Locate the cell with the specified text and output its [X, Y] center coordinate. 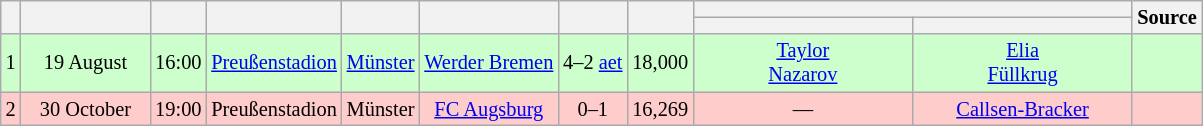
1 [11, 63]
Werder Bremen [488, 63]
4–2 aet [592, 63]
16,269 [660, 109]
0–1 [592, 109]
30 October [86, 109]
16:00 [178, 63]
— [803, 109]
FC Augsburg [488, 109]
Taylor Nazarov [803, 63]
Callsen-Bracker [1023, 109]
2 [11, 109]
Elia Füllkrug [1023, 63]
18,000 [660, 63]
Source [1166, 17]
19 August [86, 63]
19:00 [178, 109]
